Identify which cell holds the provided text, then report its (X, Y) central coordinate. 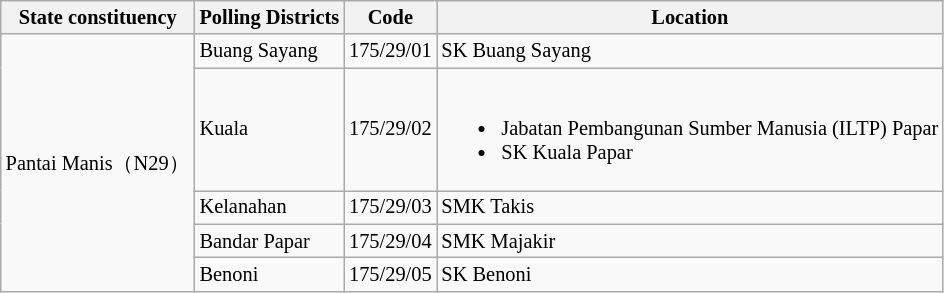
175/29/01 (390, 51)
175/29/05 (390, 274)
Benoni (270, 274)
175/29/04 (390, 241)
SK Buang Sayang (690, 51)
Jabatan Pembangunan Sumber Manusia (ILTP) PaparSK Kuala Papar (690, 129)
SMK Majakir (690, 241)
Kuala (270, 129)
Code (390, 17)
175/29/03 (390, 207)
Bandar Papar (270, 241)
Buang Sayang (270, 51)
175/29/02 (390, 129)
Location (690, 17)
SMK Takis (690, 207)
SK Benoni (690, 274)
State constituency (98, 17)
Kelanahan (270, 207)
Polling Districts (270, 17)
Pantai Manis（N29） (98, 162)
